Find where the given text appears and provide that cell's center as (X, Y) coordinate. 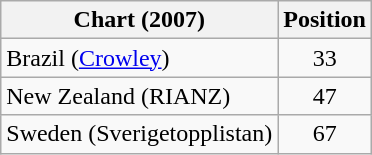
33 (325, 58)
New Zealand (RIANZ) (140, 96)
Chart (2007) (140, 20)
Brazil (Crowley) (140, 58)
Sweden (Sverigetopplistan) (140, 134)
47 (325, 96)
Position (325, 20)
67 (325, 134)
